From the cell containing the given text, extract its center point as [x, y] coordinate. 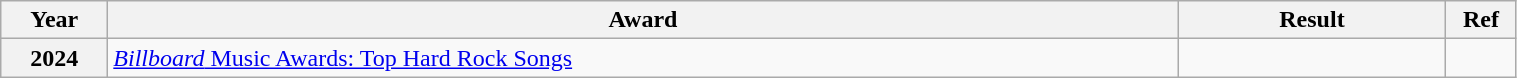
Ref [1481, 20]
2024 [54, 58]
Year [54, 20]
Award [643, 20]
Result [1312, 20]
Billboard Music Awards: Top Hard Rock Songs [643, 58]
